Pinpoint the cell where the given text exists, returning its (X, Y) midpoint coordinate. 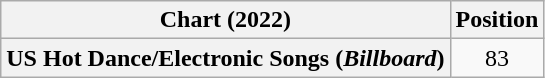
Position (497, 20)
US Hot Dance/Electronic Songs (Billboard) (226, 58)
Chart (2022) (226, 20)
83 (497, 58)
